From the cell containing the given text, extract its center point as [X, Y] coordinate. 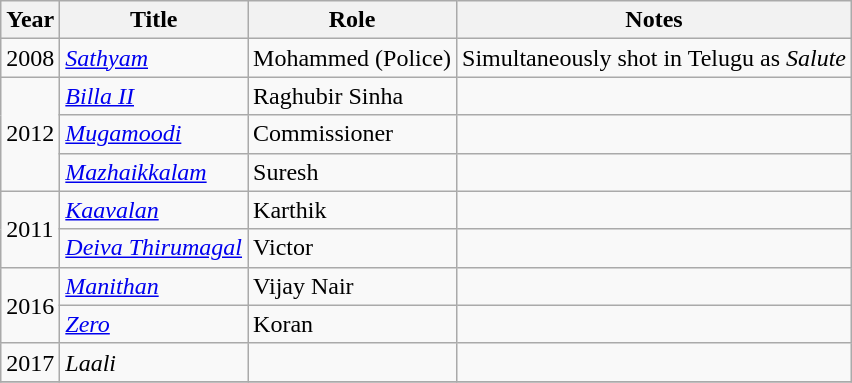
2016 [30, 305]
Deiva Thirumagal [154, 248]
Role [352, 20]
2012 [30, 134]
Koran [352, 324]
Karthik [352, 210]
Raghubir Sinha [352, 96]
Manithan [154, 286]
2008 [30, 58]
Mugamoodi [154, 134]
Laali [154, 362]
Zero [154, 324]
Suresh [352, 172]
Billa II [154, 96]
Title [154, 20]
Victor [352, 248]
2011 [30, 229]
Mazhaikkalam [154, 172]
2017 [30, 362]
Vijay Nair [352, 286]
Kaavalan [154, 210]
Notes [654, 20]
Simultaneously shot in Telugu as Salute [654, 58]
Mohammed (Police) [352, 58]
Commissioner [352, 134]
Sathyam [154, 58]
Year [30, 20]
